Detect which cell encompasses the target text, then output its [X, Y] center coordinate. 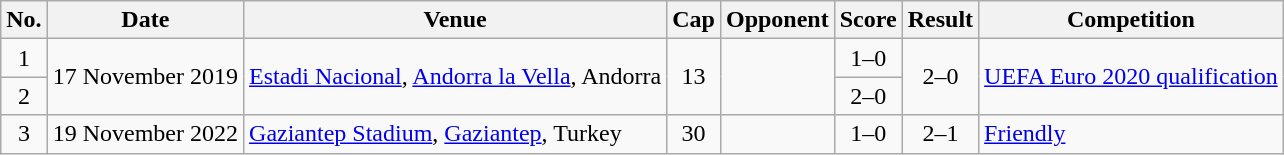
Cap [694, 20]
Opponent [777, 20]
Estadi Nacional, Andorra la Vella, Andorra [456, 77]
Score [868, 20]
Result [940, 20]
Gaziantep Stadium, Gaziantep, Turkey [456, 134]
13 [694, 77]
Competition [1132, 20]
Venue [456, 20]
2 [24, 96]
UEFA Euro 2020 qualification [1132, 77]
17 November 2019 [145, 77]
1 [24, 58]
3 [24, 134]
Date [145, 20]
19 November 2022 [145, 134]
30 [694, 134]
2–1 [940, 134]
No. [24, 20]
Friendly [1132, 134]
